Output the [X, Y] coordinate of the center of the cell containing the given text.  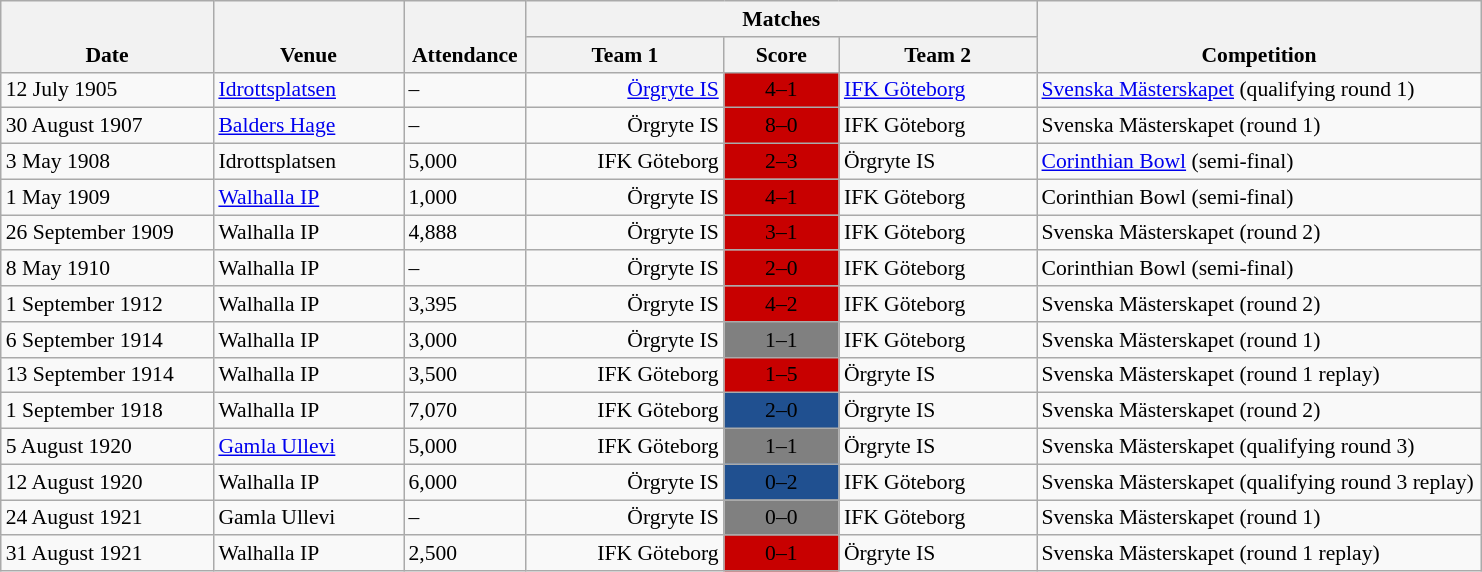
30 August 1907 [108, 126]
1 September 1918 [108, 411]
1,000 [466, 197]
13 September 1914 [108, 375]
Svenska Mästerskapet (qualifying round 3 replay) [1258, 482]
31 August 1921 [108, 554]
3,000 [466, 340]
24 August 1921 [108, 518]
2–3 [782, 162]
2,500 [466, 554]
3,500 [466, 375]
Date [108, 36]
Matches [781, 19]
7,070 [466, 411]
8 May 1910 [108, 269]
8–0 [782, 126]
6 September 1914 [108, 340]
5 August 1920 [108, 447]
12 August 1920 [108, 482]
Svenska Mästerskapet (qualifying round 1) [1258, 90]
3,395 [466, 304]
0–2 [782, 482]
Team 2 [938, 55]
Score [782, 55]
3 May 1908 [108, 162]
Team 1 [625, 55]
4,888 [466, 233]
0–0 [782, 518]
Competition [1258, 36]
12 July 1905 [108, 90]
Venue [308, 36]
Svenska Mästerskapet (qualifying round 3) [1258, 447]
6,000 [466, 482]
Attendance [466, 36]
Balders Hage [308, 126]
3–1 [782, 233]
1 May 1909 [108, 197]
1–5 [782, 375]
4–2 [782, 304]
0–1 [782, 554]
26 September 1909 [108, 233]
1 September 1912 [108, 304]
